Scan for the cell matching the given text and deliver its (X, Y) coordinate at center. 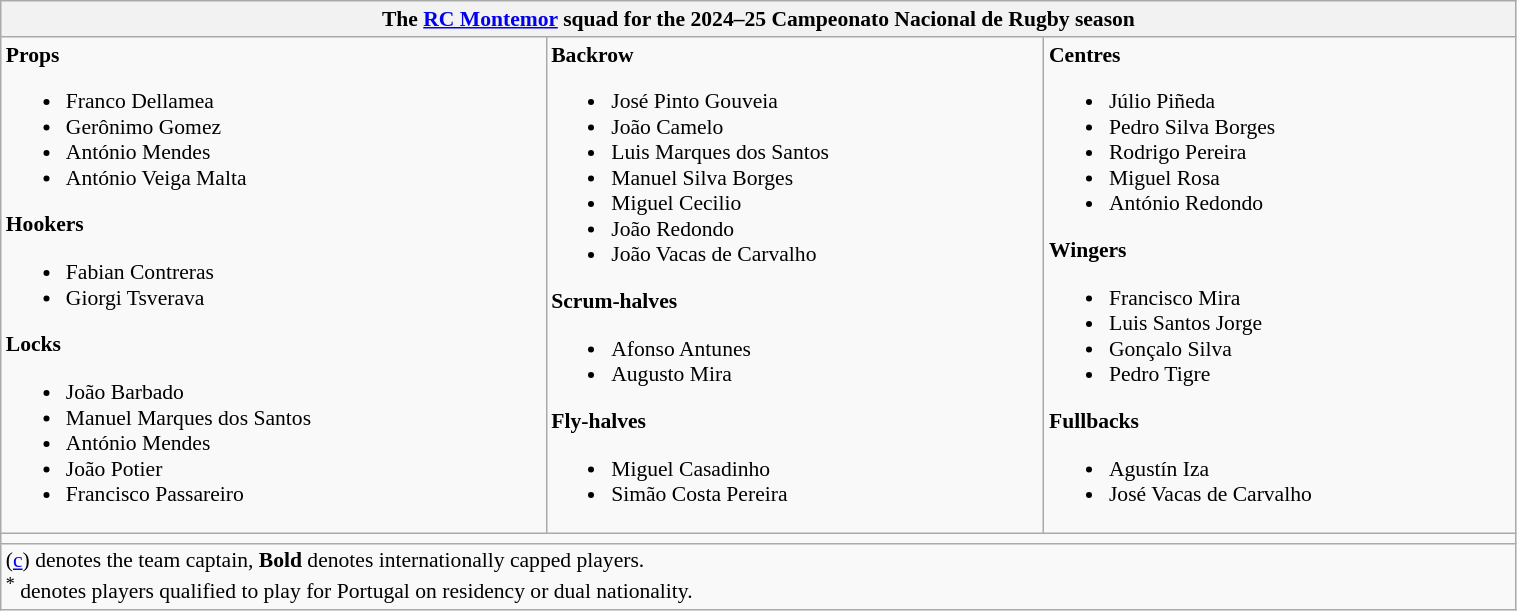
The RC Montemor squad for the 2024–25 Campeonato Nacional de Rugby season (758, 19)
